Search for the cell housing the specified text and yield its (X, Y) center coordinate. 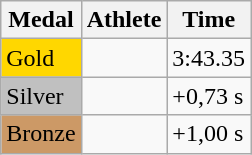
+1,00 s (209, 134)
Silver (41, 96)
Gold (41, 58)
Medal (41, 20)
Bronze (41, 134)
Athlete (124, 20)
3:43.35 (209, 58)
Time (209, 20)
+0,73 s (209, 96)
